Capture the cell that displays the provided text and extract its (X, Y) central coordinate. 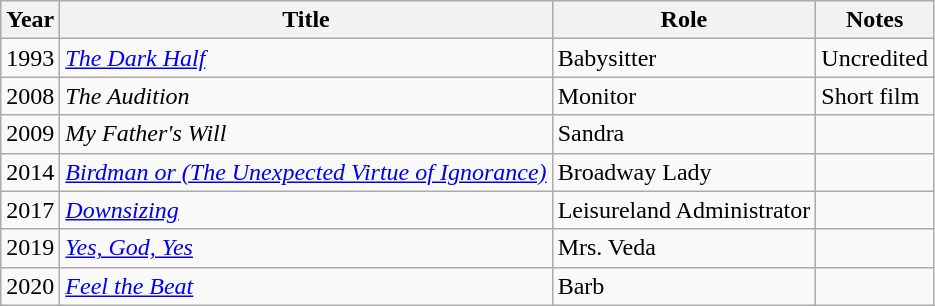
Birdman or (The Unexpected Virtue of Ignorance) (306, 172)
Mrs. Veda (684, 248)
Barb (684, 286)
Title (306, 20)
2009 (30, 134)
Babysitter (684, 58)
2019 (30, 248)
My Father's Will (306, 134)
Year (30, 20)
2020 (30, 286)
Uncredited (875, 58)
Short film (875, 96)
Yes, God, Yes (306, 248)
Downsizing (306, 210)
1993 (30, 58)
2008 (30, 96)
2017 (30, 210)
The Dark Half (306, 58)
Monitor (684, 96)
2014 (30, 172)
Feel the Beat (306, 286)
Role (684, 20)
Sandra (684, 134)
The Audition (306, 96)
Notes (875, 20)
Leisureland Administrator (684, 210)
Broadway Lady (684, 172)
